Detect which cell encompasses the target text, then output its [X, Y] center coordinate. 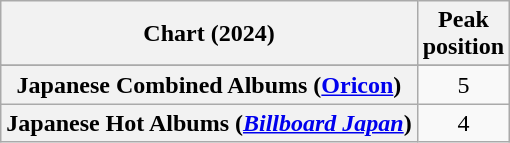
Peakposition [463, 34]
Japanese Hot Albums (Billboard Japan) [209, 123]
4 [463, 123]
Chart (2024) [209, 34]
Japanese Combined Albums (Oricon) [209, 85]
5 [463, 85]
